Locate the cell with the specified text and output its (X, Y) center coordinate. 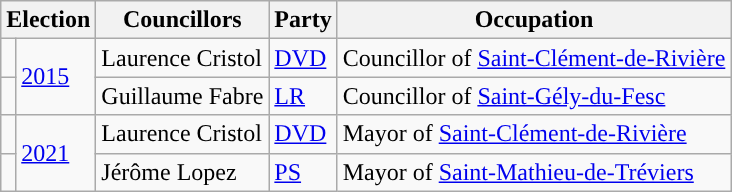
Guillaume Fabre (182, 96)
Occupation (534, 20)
Councillor of Saint-Clément-de-Rivière (534, 58)
PS (303, 172)
Councillors (182, 20)
2021 (56, 153)
Mayor of Saint-Clément-de-Rivière (534, 134)
Mayor of Saint-Mathieu-de-Tréviers (534, 172)
Jérôme Lopez (182, 172)
Election (48, 20)
2015 (56, 77)
LR (303, 96)
Party (303, 20)
Councillor of Saint-Gély-du-Fesc (534, 96)
